Return the (x, y) coordinate for the center point of the cell that contains the specified text.  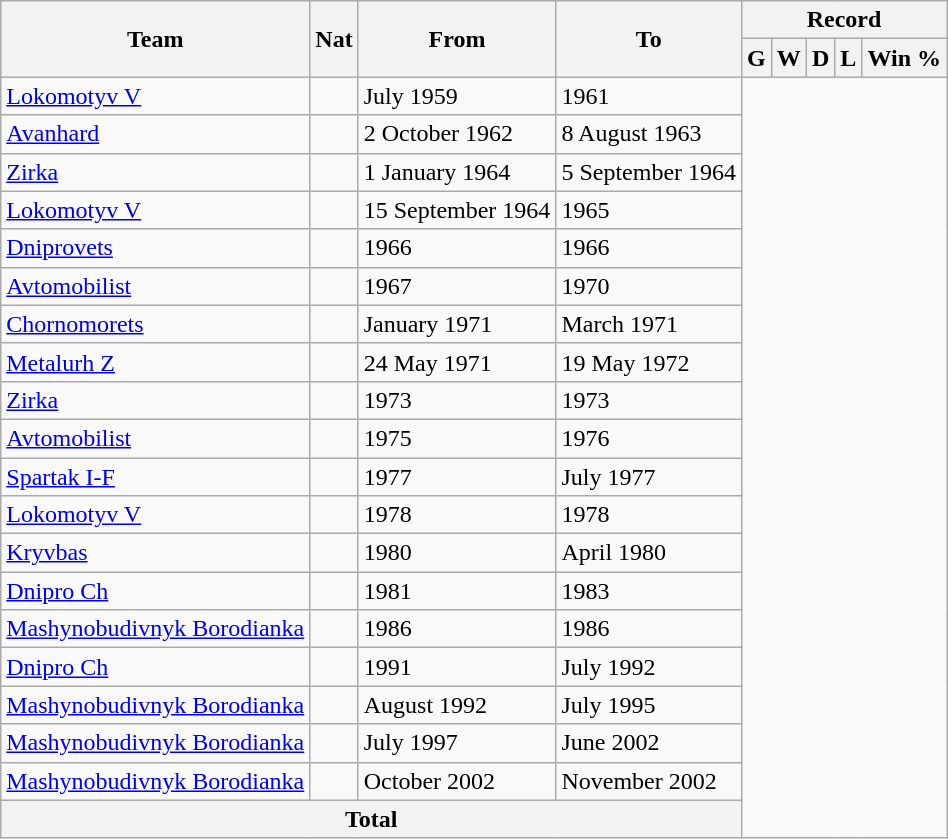
5 September 1964 (649, 172)
Metalurh Z (156, 362)
1 January 1964 (457, 172)
July 1995 (649, 705)
To (649, 39)
Avanhard (156, 134)
8 August 1963 (649, 134)
1991 (457, 667)
July 1992 (649, 667)
1965 (649, 210)
April 1980 (649, 553)
1970 (649, 286)
Kryvbas (156, 553)
March 1971 (649, 324)
Team (156, 39)
July 1997 (457, 743)
19 May 1972 (649, 362)
Chornomorets (156, 324)
Win % (904, 58)
From (457, 39)
1980 (457, 553)
January 1971 (457, 324)
1967 (457, 286)
November 2002 (649, 781)
L (848, 58)
August 1992 (457, 705)
July 1959 (457, 96)
Total (372, 819)
Nat (334, 39)
1977 (457, 477)
1981 (457, 591)
D (820, 58)
24 May 1971 (457, 362)
June 2002 (649, 743)
1983 (649, 591)
1961 (649, 96)
Spartak I-F (156, 477)
G (757, 58)
October 2002 (457, 781)
1976 (649, 438)
2 October 1962 (457, 134)
Record (844, 20)
1975 (457, 438)
W (788, 58)
July 1977 (649, 477)
15 September 1964 (457, 210)
Dniprovets (156, 248)
